Detect which cell encompasses the target text, then output its (X, Y) center coordinate. 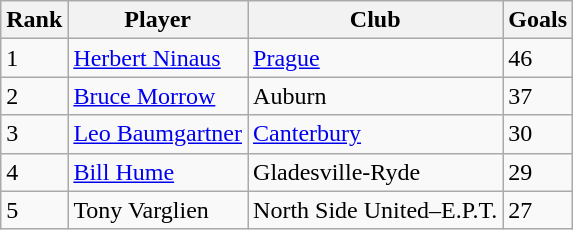
37 (538, 96)
Canterbury (376, 134)
Club (376, 20)
46 (538, 58)
Player (158, 20)
Bruce Morrow (158, 96)
Goals (538, 20)
Tony Varglien (158, 210)
3 (34, 134)
North Side United–E.P.T. (376, 210)
Gladesville-Ryde (376, 172)
30 (538, 134)
Herbert Ninaus (158, 58)
5 (34, 210)
Auburn (376, 96)
1 (34, 58)
29 (538, 172)
Rank (34, 20)
Leo Baumgartner (158, 134)
27 (538, 210)
Bill Hume (158, 172)
4 (34, 172)
2 (34, 96)
Prague (376, 58)
